Pinpoint the cell where the given text exists, returning its (x, y) midpoint coordinate. 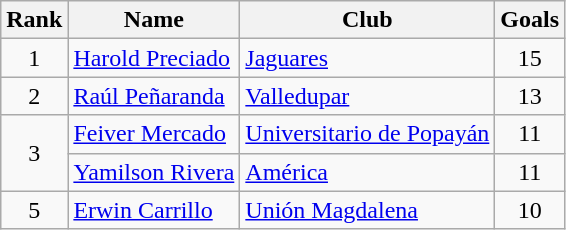
Jaguares (368, 58)
3 (34, 153)
Yamilson Rivera (154, 172)
Name (154, 20)
Unión Magdalena (368, 210)
5 (34, 210)
10 (530, 210)
15 (530, 58)
Goals (530, 20)
1 (34, 58)
Erwin Carrillo (154, 210)
Raúl Peñaranda (154, 96)
Feiver Mercado (154, 134)
Rank (34, 20)
2 (34, 96)
Club (368, 20)
Valledupar (368, 96)
América (368, 172)
Harold Preciado (154, 58)
Universitario de Popayán (368, 134)
13 (530, 96)
